Return the [X, Y] coordinate for the center point of the cell that contains the specified text.  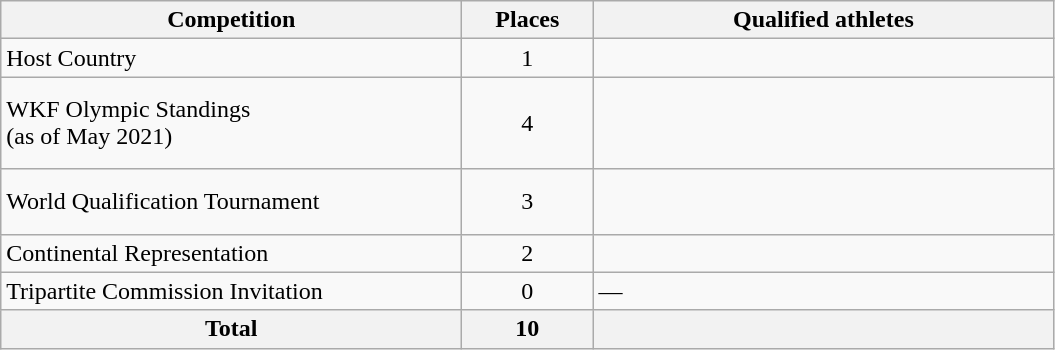
Total [232, 329]
Continental Representation [232, 253]
Qualified athletes [824, 20]
Competition [232, 20]
2 [528, 253]
World Qualification Tournament [232, 202]
Host Country [232, 58]
10 [528, 329]
4 [528, 123]
Places [528, 20]
1 [528, 58]
WKF Olympic Standings(as of May 2021) [232, 123]
— [824, 291]
Tripartite Commission Invitation [232, 291]
0 [528, 291]
3 [528, 202]
